Provide the [X, Y] coordinate of the cell's center where the given text is located.  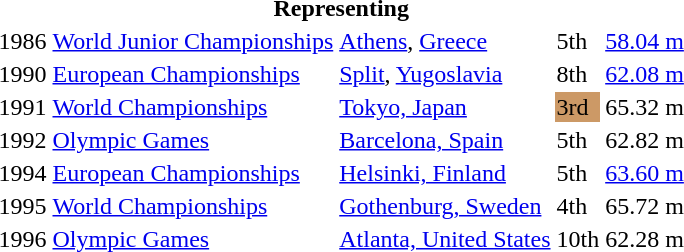
Athens, Greece [445, 41]
Olympic Games [193, 140]
4th [578, 206]
World Junior Championships [193, 41]
Gothenburg, Sweden [445, 206]
8th [578, 74]
Split, Yugoslavia [445, 74]
3rd [578, 107]
Tokyo, Japan [445, 107]
Barcelona, Spain [445, 140]
Helsinki, Finland [445, 173]
